Capture the cell that displays the provided text and extract its [x, y] central coordinate. 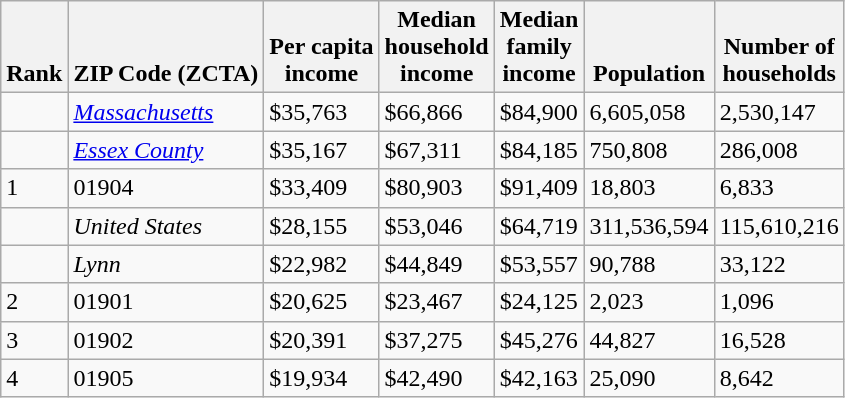
2,530,147 [779, 112]
$66,866 [436, 112]
$84,900 [539, 112]
$19,934 [322, 378]
$67,311 [436, 150]
Lynn [166, 264]
01901 [166, 302]
$45,276 [539, 340]
1,096 [779, 302]
90,788 [649, 264]
Massachusetts [166, 112]
Number ofhouseholds [779, 47]
$35,763 [322, 112]
$20,391 [322, 340]
25,090 [649, 378]
$53,557 [539, 264]
1 [34, 188]
$84,185 [539, 150]
United States [166, 226]
286,008 [779, 150]
6,833 [779, 188]
2 [34, 302]
33,122 [779, 264]
4 [34, 378]
$33,409 [322, 188]
$22,982 [322, 264]
6,605,058 [649, 112]
01902 [166, 340]
$44,849 [436, 264]
01904 [166, 188]
01905 [166, 378]
$64,719 [539, 226]
8,642 [779, 378]
ZIP Code (ZCTA) [166, 47]
$35,167 [322, 150]
115,610,216 [779, 226]
$42,163 [539, 378]
2,023 [649, 302]
44,827 [649, 340]
Essex County [166, 150]
$24,125 [539, 302]
$20,625 [322, 302]
Per capitaincome [322, 47]
Rank [34, 47]
$53,046 [436, 226]
Medianfamilyincome [539, 47]
$37,275 [436, 340]
$42,490 [436, 378]
$91,409 [539, 188]
3 [34, 340]
$23,467 [436, 302]
18,803 [649, 188]
$80,903 [436, 188]
311,536,594 [649, 226]
16,528 [779, 340]
750,808 [649, 150]
Medianhouseholdincome [436, 47]
Population [649, 47]
$28,155 [322, 226]
